Return (x, y) of the center of cell containing provided text 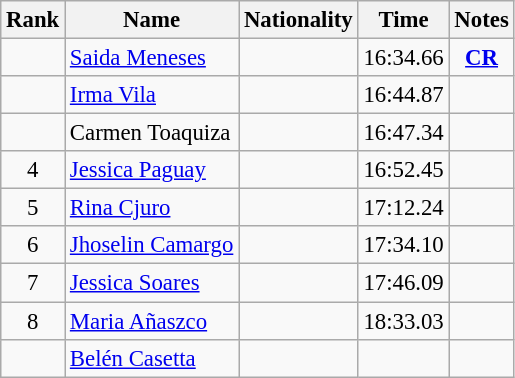
Jhoselin Camargo (152, 245)
Saida Meneses (152, 58)
16:44.87 (404, 95)
Irma Vila (152, 95)
7 (33, 283)
Maria Añaszco (152, 321)
8 (33, 321)
16:34.66 (404, 58)
4 (33, 170)
17:12.24 (404, 208)
Rank (33, 20)
17:34.10 (404, 245)
16:52.45 (404, 170)
Nationality (298, 20)
Belén Casetta (152, 358)
17:46.09 (404, 283)
Jessica Soares (152, 283)
Rina Cjuro (152, 208)
16:47.34 (404, 133)
Notes (482, 20)
Time (404, 20)
6 (33, 245)
18:33.03 (404, 321)
Name (152, 20)
Jessica Paguay (152, 170)
Carmen Toaquiza (152, 133)
5 (33, 208)
CR (482, 58)
